Provide the [x, y] coordinate of the cell's center where the given text is located.  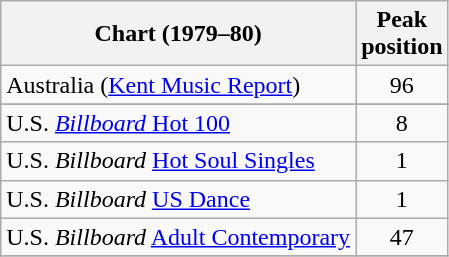
U.S. Billboard US Dance [178, 199]
8 [402, 123]
47 [402, 237]
U.S. Billboard Adult Contemporary [178, 237]
Peak position [402, 34]
Australia (Kent Music Report) [178, 85]
96 [402, 85]
U.S. Billboard Hot Soul Singles [178, 161]
Chart (1979–80) [178, 34]
U.S. Billboard Hot 100 [178, 123]
